Extract the [X, Y] coordinate from the center of the cell holding the provided text.  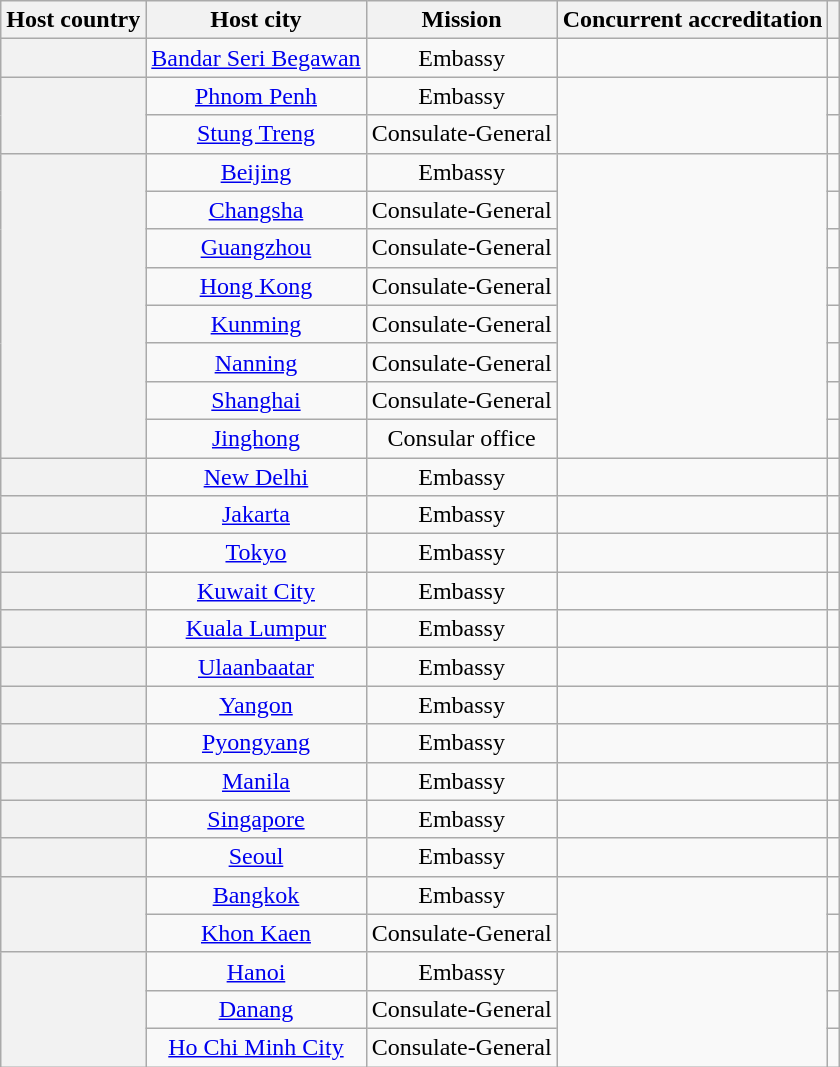
Ho Chi Minh City [256, 1047]
Jinghong [256, 438]
Bangkok [256, 895]
Mission [462, 20]
Beijing [256, 172]
Danang [256, 1009]
Manila [256, 781]
Shanghai [256, 400]
Changsha [256, 210]
Kuwait City [256, 591]
Guangzhou [256, 248]
Hanoi [256, 971]
Jakarta [256, 515]
Phnom Penh [256, 96]
Ulaanbaatar [256, 667]
Consular office [462, 438]
Kuala Lumpur [256, 629]
Kunming [256, 324]
Nanning [256, 362]
Seoul [256, 857]
Tokyo [256, 553]
Stung Treng [256, 134]
Bandar Seri Begawan [256, 58]
Host city [256, 20]
Khon Kaen [256, 933]
Singapore [256, 819]
Hong Kong [256, 286]
New Delhi [256, 477]
Host country [74, 20]
Yangon [256, 705]
Pyongyang [256, 743]
Concurrent accreditation [692, 20]
